Detect which cell encompasses the target text, then output its (X, Y) center coordinate. 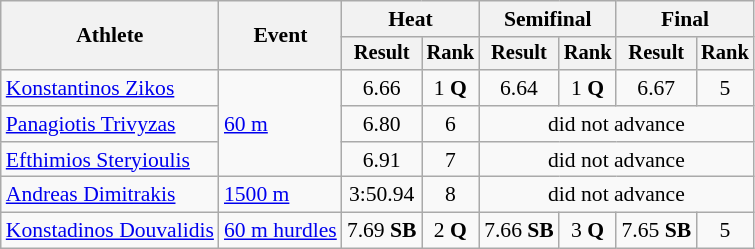
6 (451, 124)
6.66 (382, 88)
6.91 (382, 160)
7.69 SB (382, 231)
Final (684, 19)
3 Q (588, 231)
7.66 SB (519, 231)
6.80 (382, 124)
Event (280, 36)
7.65 SB (656, 231)
Konstadinos Douvalidis (110, 231)
2 Q (451, 231)
Andreas Dimitrakis (110, 195)
6.64 (519, 88)
Athlete (110, 36)
1500 m (280, 195)
6.67 (656, 88)
Semifinal (548, 19)
7 (451, 160)
8 (451, 195)
Panagiotis Trivyzas (110, 124)
60 m hurdles (280, 231)
Efthimios Steryioulis (110, 160)
Konstantinos Zikos (110, 88)
Heat (410, 19)
60 m (280, 124)
3:50.94 (382, 195)
